Identify which cell holds the provided text, then report its [x, y] central coordinate. 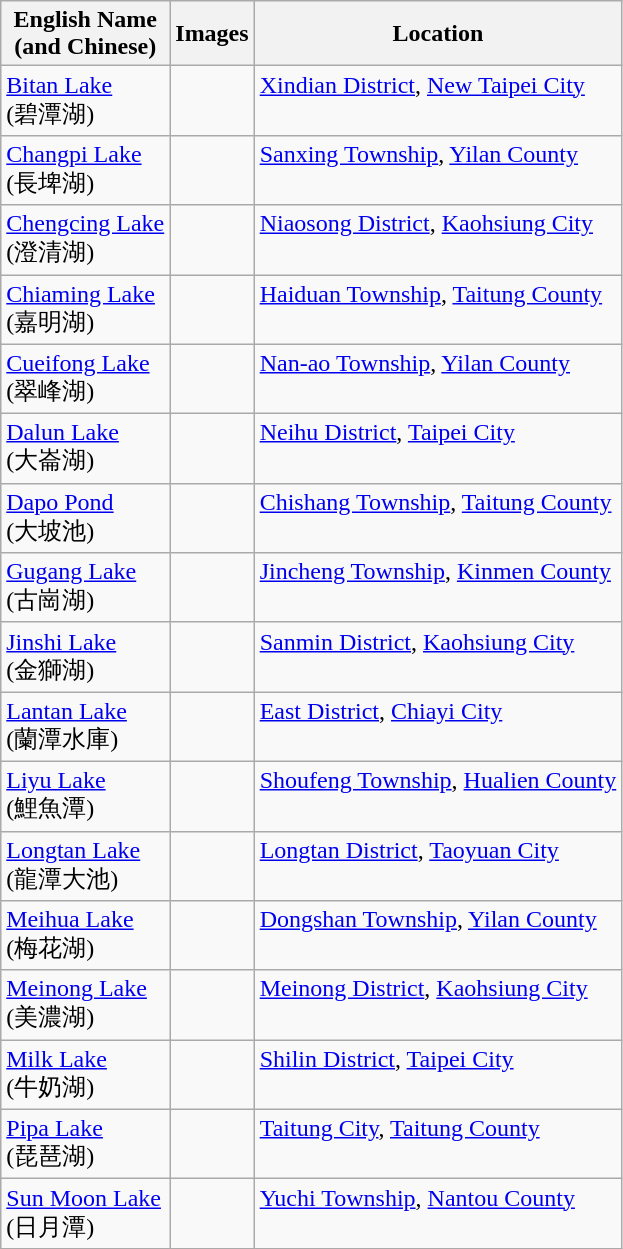
Lantan Lake(蘭潭水庫) [86, 727]
East District, Chiayi City [438, 727]
Meinong Lake(美濃湖) [86, 1005]
Taitung City, Taitung County [438, 1144]
Images [212, 34]
Niaosong District, Kaohsiung City [438, 240]
English Name(and Chinese) [86, 34]
Dalun Lake(大崙湖) [86, 449]
Gugang Lake(古崗湖) [86, 588]
Longtan District, Taoyuan City [438, 866]
Meihua Lake(梅花湖) [86, 936]
Sanxing Township, Yilan County [438, 170]
Meinong District, Kaohsiung City [438, 1005]
Pipa Lake(琵琶湖) [86, 1144]
Xindian District, New Taipei City [438, 101]
Nan-ao Township, Yilan County [438, 379]
Bitan Lake(碧潭湖) [86, 101]
Changpi Lake(長埤湖) [86, 170]
Milk Lake(牛奶湖) [86, 1075]
Yuchi Township, Nantou County [438, 1214]
Longtan Lake(龍潭大池) [86, 866]
Shoufeng Township, Hualien County [438, 796]
Jincheng Township, Kinmen County [438, 588]
Dapo Pond(大坡池) [86, 518]
Haiduan Township, Taitung County [438, 309]
Shilin District, Taipei City [438, 1075]
Chiaming Lake(嘉明湖) [86, 309]
Neihu District, Taipei City [438, 449]
Sun Moon Lake(日月潭) [86, 1214]
Chishang Township, Taitung County [438, 518]
Dongshan Township, Yilan County [438, 936]
Sanmin District, Kaohsiung City [438, 657]
Chengcing Lake(澄清湖) [86, 240]
Cueifong Lake(翠峰湖) [86, 379]
Jinshi Lake(金獅湖) [86, 657]
Location [438, 34]
Liyu Lake(鯉魚潭) [86, 796]
